Return the (x, y) coordinate for the center point of the cell that contains the specified text.  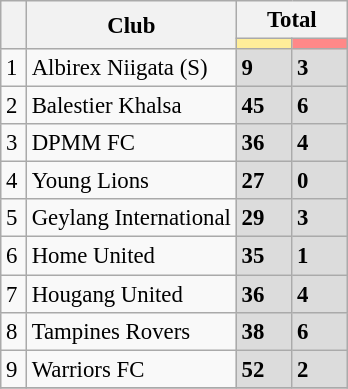
29 (264, 219)
5 (14, 219)
Albirex Niigata (S) (131, 68)
45 (264, 106)
0 (320, 181)
DPMM FC (131, 143)
Young Lions (131, 181)
Total (292, 20)
38 (264, 331)
52 (264, 369)
8 (14, 331)
Warriors FC (131, 369)
Club (131, 25)
Balestier Khalsa (131, 106)
27 (264, 181)
35 (264, 256)
Hougang United (131, 294)
Home United (131, 256)
Tampines Rovers (131, 331)
Geylang International (131, 219)
7 (14, 294)
